Determine the [x, y] coordinate at the center of the cell enclosing the given text.  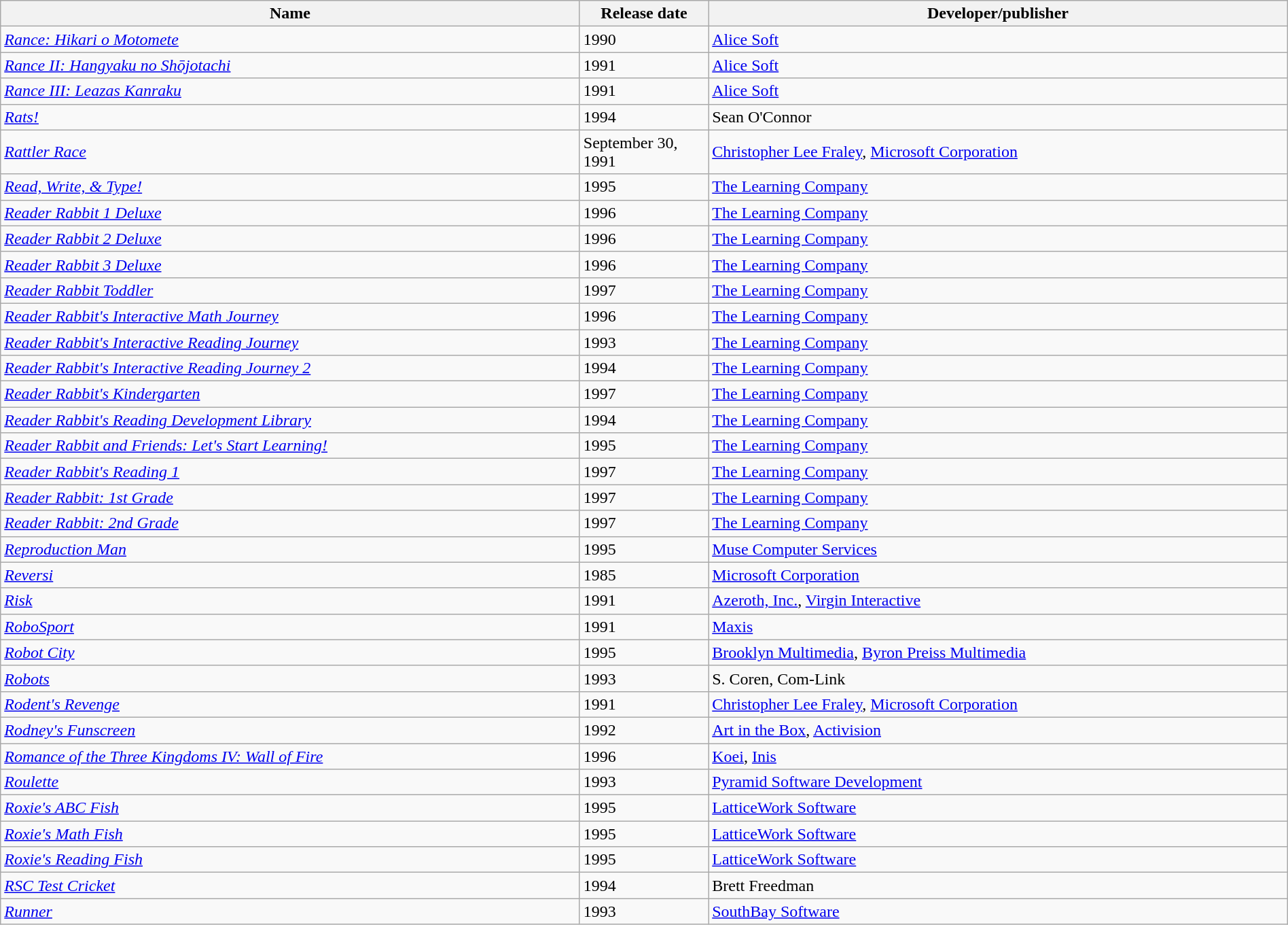
Rodent's Revenge [291, 704]
RSC Test Cricket [291, 886]
Art in the Box, Activision [999, 730]
Reader Rabbit: 2nd Grade [291, 523]
Reader Rabbit: 1st Grade [291, 498]
Brett Freedman [999, 886]
Maxis [999, 627]
Koei, Inis [999, 756]
Reader Rabbit 2 Deluxe [291, 239]
Reader Rabbit's Kindergarten [291, 394]
RoboSport [291, 627]
Roulette [291, 782]
September 30, 1991 [644, 152]
Reader Rabbit's Interactive Reading Journey 2 [291, 368]
Release date [644, 14]
Azeroth, Inc., Virgin Interactive [999, 601]
Rance II: Hangyaku no Shōjotachi [291, 65]
Robot City [291, 652]
Robots [291, 678]
1985 [644, 575]
SouthBay Software [999, 911]
Rodney's Funscreen [291, 730]
Rats! [291, 117]
Reader Rabbit and Friends: Let's Start Learning! [291, 446]
Rance: Hikari o Motomete [291, 39]
Roxie's Reading Fish [291, 860]
Runner [291, 911]
Risk [291, 601]
Rance III: Leazas Kanraku [291, 91]
Brooklyn Multimedia, Byron Preiss Multimedia [999, 652]
Reader Rabbit 3 Deluxe [291, 264]
Rattler Race [291, 152]
Reader Rabbit 1 Deluxe [291, 213]
Read, Write, & Type! [291, 187]
Pyramid Software Development [999, 782]
1992 [644, 730]
1990 [644, 39]
Reader Rabbit Toddler [291, 290]
Reader Rabbit's Reading 1 [291, 472]
Roxie's Math Fish [291, 834]
Developer/publisher [999, 14]
Microsoft Corporation [999, 575]
Reader Rabbit's Interactive Reading Journey [291, 342]
Reversi [291, 575]
Romance of the Three Kingdoms IV: Wall of Fire [291, 756]
S. Coren, Com-Link [999, 678]
Roxie's ABC Fish [291, 808]
Name [291, 14]
Sean O'Connor [999, 117]
Reader Rabbit's Interactive Math Journey [291, 316]
Reproduction Man [291, 549]
Reader Rabbit's Reading Development Library [291, 420]
Muse Computer Services [999, 549]
